Extract the (x, y) coordinate from the center of the cell holding the provided text.  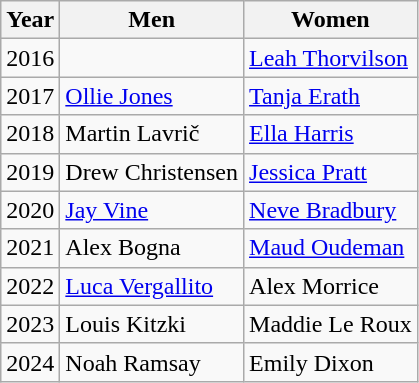
Leah Thorvilson (331, 58)
Louis Kitzki (152, 324)
2020 (30, 210)
2022 (30, 286)
Emily Dixon (331, 362)
Martin Lavrič (152, 134)
2018 (30, 134)
Tanja Erath (331, 96)
2017 (30, 96)
Neve Bradbury (331, 210)
Women (331, 20)
Alex Morrice (331, 286)
Year (30, 20)
2019 (30, 172)
Maddie Le Roux (331, 324)
Maud Oudeman (331, 248)
Luca Vergallito (152, 286)
Men (152, 20)
Ollie Jones (152, 96)
2016 (30, 58)
Ella Harris (331, 134)
2023 (30, 324)
Noah Ramsay (152, 362)
Jay Vine (152, 210)
Drew Christensen (152, 172)
2024 (30, 362)
2021 (30, 248)
Alex Bogna (152, 248)
Jessica Pratt (331, 172)
